Search for the cell housing the specified text and yield its [x, y] center coordinate. 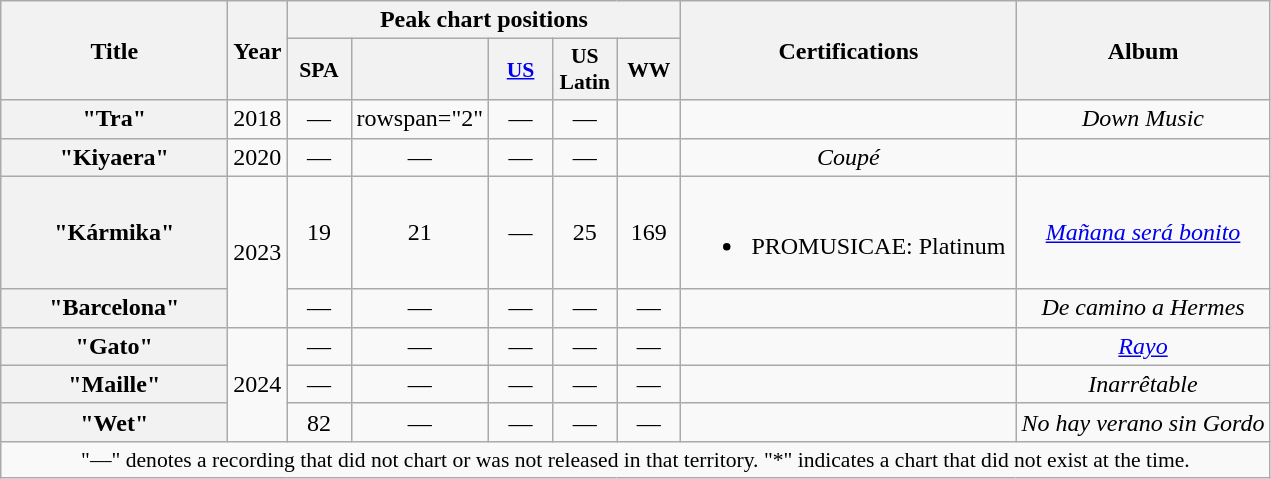
"Wet" [114, 422]
"Kármika" [114, 232]
2023 [258, 252]
USLatin [585, 70]
21 [420, 232]
Mañana será bonito [1143, 232]
25 [585, 232]
2018 [258, 119]
WW [649, 70]
"Barcelona" [114, 308]
"Maille" [114, 384]
2024 [258, 384]
Inarrêtable [1143, 384]
Title [114, 50]
"—" denotes a recording that did not chart or was not released in that territory. "*" indicates a chart that did not exist at the time. [636, 459]
Album [1143, 50]
Certifications [848, 50]
"Gato" [114, 346]
Year [258, 50]
Down Music [1143, 119]
"Tra" [114, 119]
rowspan="2" [420, 119]
US [521, 70]
Rayo [1143, 346]
"Kiyaera" [114, 157]
Coupé [848, 157]
SPA [319, 70]
169 [649, 232]
2020 [258, 157]
19 [319, 232]
De camino a Hermes [1143, 308]
No hay verano sin Gordo [1143, 422]
Peak chart positions [484, 20]
82 [319, 422]
PROMUSICAE: Platinum [848, 232]
